Return the [x, y] coordinate for the center point of the cell that contains the specified text.  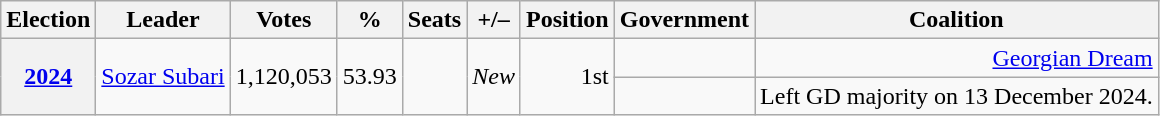
Position [567, 20]
New [494, 77]
Votes [284, 20]
Left GD majority on 13 December 2024. [957, 96]
53.93 [370, 77]
1,120,053 [284, 77]
1st [567, 77]
Sozar Subari [163, 77]
+/– [494, 20]
Seats [434, 20]
Leader [163, 20]
Government [684, 20]
% [370, 20]
Georgian Dream [957, 58]
2024 [48, 77]
Coalition [957, 20]
Election [48, 20]
